Output the (X, Y) coordinate of the center of the cell containing the given text.  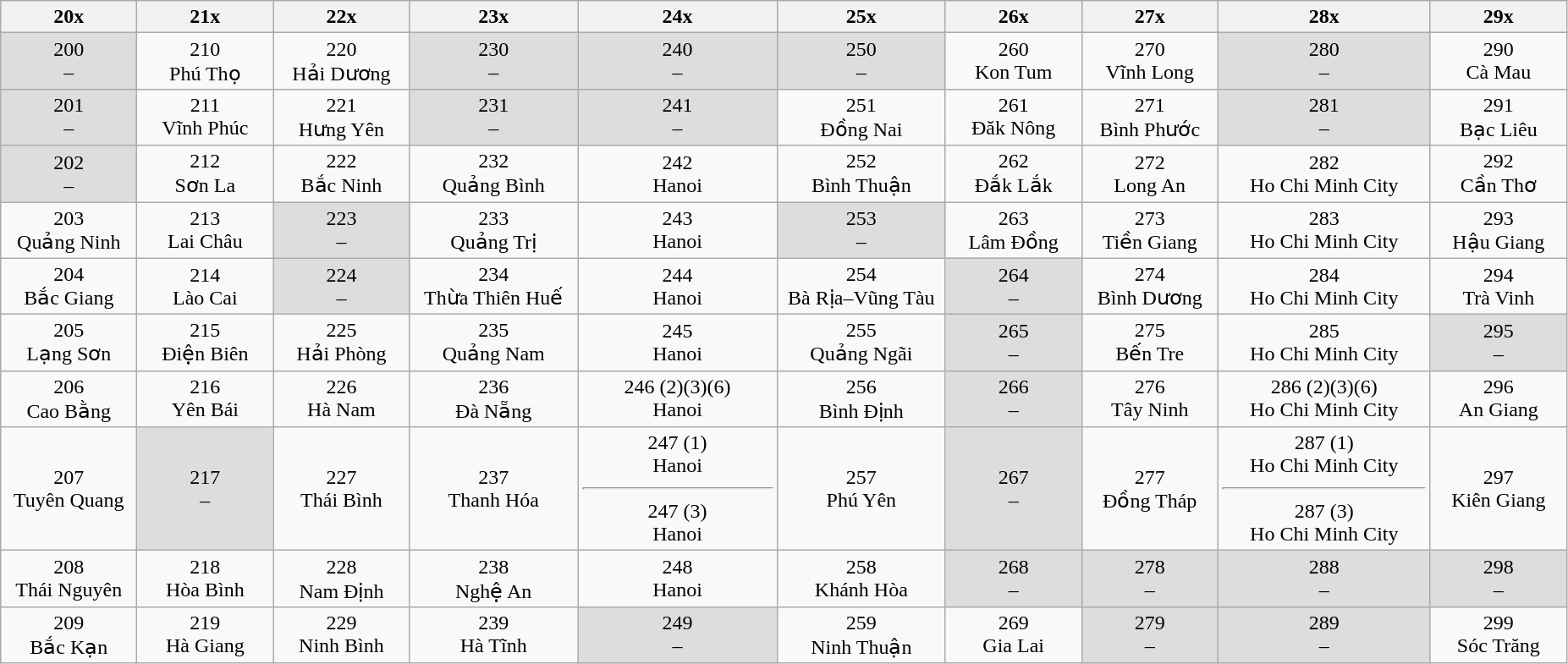
207Tuyên Quang (69, 489)
212Sơn La (205, 174)
264– (1014, 286)
275Bến Tre (1149, 343)
270Vĩnh Long (1149, 61)
287 (1)Ho Chi Minh City287 (3)Ho Chi Minh City (1323, 489)
243Hanoi (677, 230)
25x (861, 17)
291Bạc Liêu (1498, 117)
293Hậu Giang (1498, 230)
285Ho Chi Minh City (1323, 343)
299Sóc Trăng (1498, 634)
208Thái Nguyên (69, 579)
237Thanh Hóa (494, 489)
260Kon Tum (1014, 61)
204Bắc Giang (69, 286)
231– (494, 117)
224– (342, 286)
286 (2)(3)(6)Ho Chi Minh City (1323, 399)
289– (1323, 634)
255Quảng Ngãi (861, 343)
261Đăk Nông (1014, 117)
202– (69, 174)
24x (677, 17)
242Hanoi (677, 174)
282Ho Chi Minh City (1323, 174)
223– (342, 230)
233Quảng Trị (494, 230)
20x (69, 17)
258Khánh Hòa (861, 579)
265– (1014, 343)
294Trà Vinh (1498, 286)
247 (1)Hanoi247 (3)Hanoi (677, 489)
267– (1014, 489)
263Lâm Đồng (1014, 230)
277Đồng Tháp (1149, 489)
26x (1014, 17)
256Bình Định (861, 399)
251Đồng Nai (861, 117)
210Phú Thọ (205, 61)
205Lạng Sơn (69, 343)
228Nam Định (342, 579)
288– (1323, 579)
266– (1014, 399)
230– (494, 61)
23x (494, 17)
241– (677, 117)
248Hanoi (677, 579)
262Đắk Lắk (1014, 174)
249– (677, 634)
226Hà Nam (342, 399)
239Hà Tĩnh (494, 634)
252Bình Thuận (861, 174)
209Bắc Kạn (69, 634)
245Hanoi (677, 343)
273Tiền Giang (1149, 230)
225Hải Phòng (342, 343)
259Ninh Thuận (861, 634)
215Điện Biên (205, 343)
216Yên Bái (205, 399)
283Ho Chi Minh City (1323, 230)
219Hà Giang (205, 634)
257Phú Yên (861, 489)
201– (69, 117)
269Gia Lai (1014, 634)
27x (1149, 17)
246 (2)(3)(6)Hanoi (677, 399)
234Thừa Thiên Huế (494, 286)
203Quảng Ninh (69, 230)
200– (69, 61)
274Bình Dương (1149, 286)
29x (1498, 17)
272Long An (1149, 174)
281– (1323, 117)
238Nghệ An (494, 579)
21x (205, 17)
211Vĩnh Phúc (205, 117)
227Thái Bình (342, 489)
278– (1149, 579)
240– (677, 61)
236Đà Nẵng (494, 399)
28x (1323, 17)
232Quảng Bình (494, 174)
22x (342, 17)
221Hưng Yên (342, 117)
250– (861, 61)
280– (1323, 61)
254Bà Rịa–Vũng Tàu (861, 286)
217– (205, 489)
222Bắc Ninh (342, 174)
268– (1014, 579)
271Bình Phước (1149, 117)
214Lào Cai (205, 286)
229Ninh Bình (342, 634)
276Tây Ninh (1149, 399)
296An Giang (1498, 399)
297Kiên Giang (1498, 489)
279– (1149, 634)
218Hòa Bình (205, 579)
253– (861, 230)
298– (1498, 579)
284Ho Chi Minh City (1323, 286)
206Cao Bằng (69, 399)
295– (1498, 343)
292Cần Thơ (1498, 174)
290Cà Mau (1498, 61)
244Hanoi (677, 286)
235Quảng Nam (494, 343)
220Hải Dương (342, 61)
213Lai Châu (205, 230)
